Determine the (X, Y) coordinate at the center of the cell enclosing the given text.  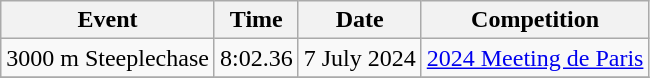
Competition (535, 20)
8:02.36 (256, 58)
2024 Meeting de Paris (535, 58)
3000 m Steeplechase (108, 58)
Date (360, 20)
Time (256, 20)
7 July 2024 (360, 58)
Event (108, 20)
